Provide the (X, Y) coordinate of the cell's center where the given text is located.  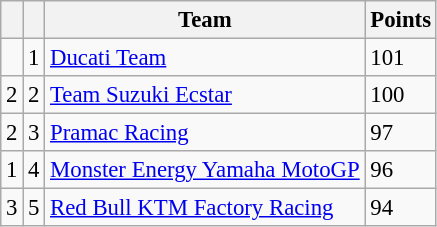
Red Bull KTM Factory Racing (205, 208)
100 (400, 95)
94 (400, 208)
Ducati Team (205, 58)
Team (205, 20)
Monster Energy Yamaha MotoGP (205, 170)
101 (400, 58)
4 (34, 170)
Points (400, 20)
Team Suzuki Ecstar (205, 95)
96 (400, 170)
97 (400, 133)
5 (34, 208)
Pramac Racing (205, 133)
